Return the (x, y) coordinate for the center point of the cell that contains the specified text.  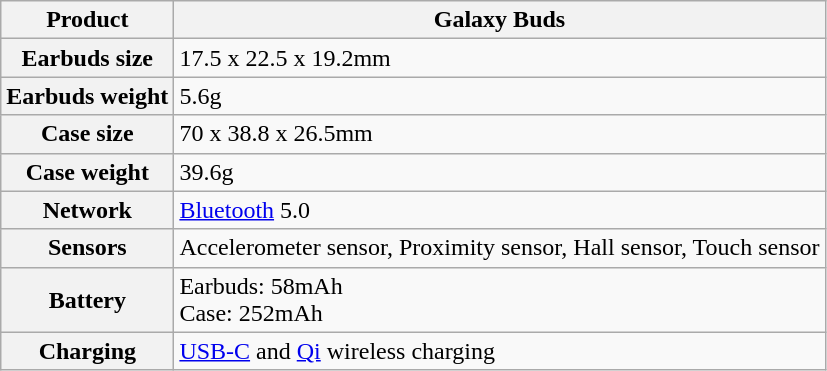
Battery (88, 300)
Case weight (88, 172)
Earbuds weight (88, 96)
5.6g (500, 96)
Earbuds: 58mAhCase: 252mAh (500, 300)
70 x 38.8 x 26.5mm (500, 134)
39.6g (500, 172)
Network (88, 210)
Sensors (88, 248)
Product (88, 20)
Earbuds size (88, 58)
Bluetooth 5.0 (500, 210)
Accelerometer sensor, Proximity sensor, Hall sensor, Touch sensor (500, 248)
17.5 x 22.5 x 19.2mm (500, 58)
Case size (88, 134)
Charging (88, 351)
USB-C and Qi wireless charging (500, 351)
Galaxy Buds (500, 20)
